Determine the (x, y) coordinate at the center of the cell enclosing the given text.  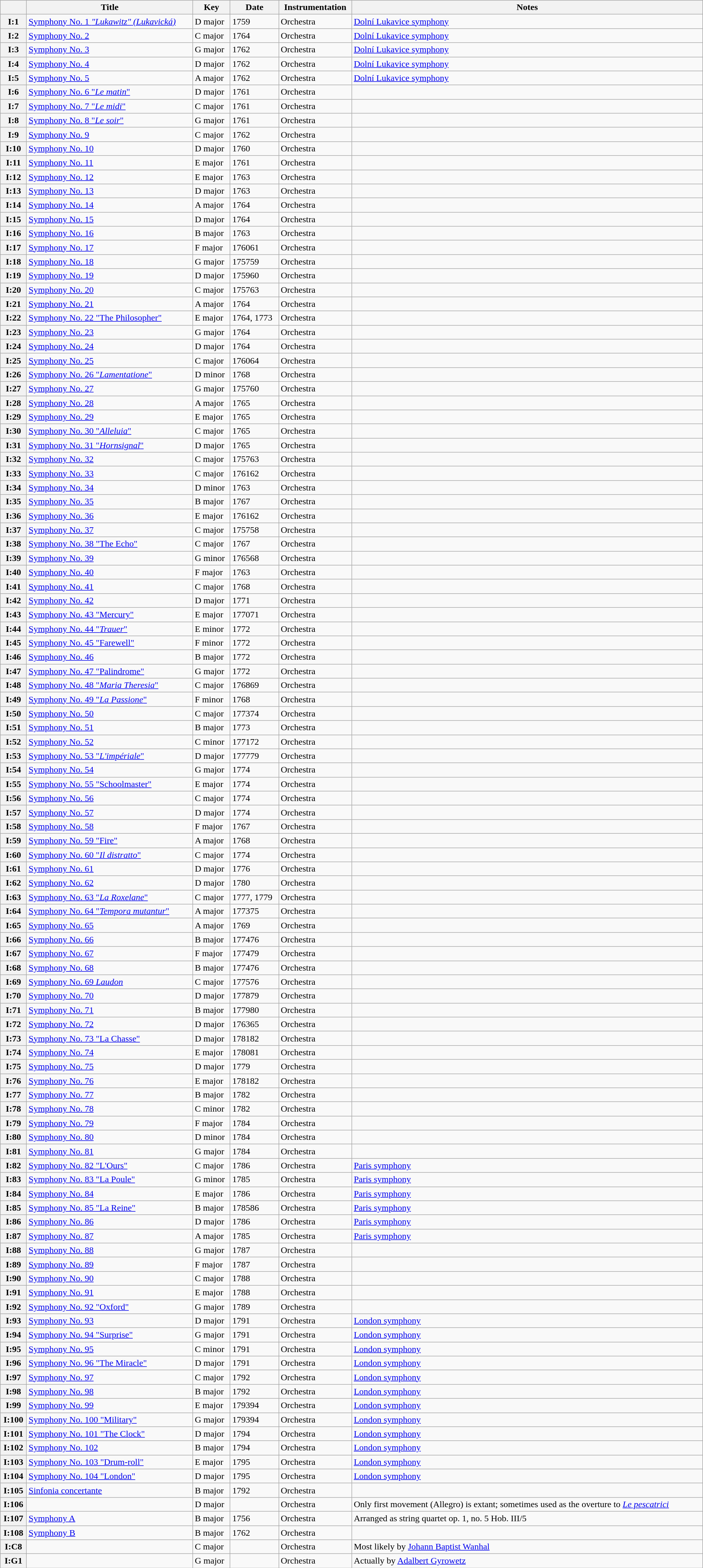
Symphony No. 78 (110, 1109)
I:10 (13, 148)
I:16 (13, 233)
I:21 (13, 304)
1756 (254, 1518)
I:80 (13, 1137)
Symphony No. 54 (110, 770)
Symphony No. 1 "Lukawitz" (Lukavická) (110, 22)
I:79 (13, 1123)
Symphony No. 76 (110, 1081)
Symphony No. 25 (110, 360)
I:93 (13, 1321)
Symphony No. 96 "The Miracle" (110, 1363)
I:51 (13, 728)
1769 (254, 925)
I:96 (13, 1363)
Symphony No. 49 "La Passione" (110, 699)
Symphony No. 64 "Tempora mutantur" (110, 911)
I:58 (13, 826)
1759 (254, 22)
Symphony No. 77 (110, 1095)
177479 (254, 954)
Symphony No. 86 (110, 1222)
Symphony No. 93 (110, 1321)
Symphony No. 4 (110, 64)
178586 (254, 1208)
Symphony No. 13 (110, 191)
Symphony No. 65 (110, 925)
I:50 (13, 714)
I:31 (13, 445)
Symphony No. 41 (110, 586)
I:27 (13, 388)
175760 (254, 388)
1779 (254, 1066)
I:82 (13, 1165)
177576 (254, 982)
I:63 (13, 897)
I:101 (13, 1434)
Date (254, 7)
I:46 (13, 657)
I:17 (13, 247)
Symphony No. 56 (110, 798)
Symphony No. 43 "Mercury" (110, 614)
1773 (254, 728)
I:61 (13, 869)
Symphony No. 28 (110, 403)
Symphony No. 36 (110, 516)
I:99 (13, 1405)
Symphony No. 85 "La Reine" (110, 1208)
Symphony No. 81 (110, 1151)
I:1 (13, 22)
I:65 (13, 925)
Symphony No. 80 (110, 1137)
I:56 (13, 798)
Symphony No. 94 "Surprise" (110, 1335)
Arranged as string quartet op. 1, no. 5 Hob. III/5 (527, 1518)
Symphony No. 19 (110, 276)
I:75 (13, 1066)
I:72 (13, 1024)
177779 (254, 756)
Symphony No. 16 (110, 233)
Symphony No. 8 "Le soir" (110, 120)
Symphony No. 60 "Il distratto" (110, 854)
I:41 (13, 586)
I:70 (13, 996)
1777, 1779 (254, 897)
I:68 (13, 968)
Symphony No. 9 (110, 134)
I:39 (13, 558)
Symphony No. 83 "La Poule" (110, 1180)
Symphony No. 68 (110, 968)
Symphony No. 17 (110, 247)
Symphony No. 75 (110, 1066)
I:25 (13, 360)
I:86 (13, 1222)
Symphony No. 18 (110, 262)
Symphony No. 53 "L'impériale" (110, 756)
I:49 (13, 699)
177071 (254, 614)
I:36 (13, 516)
Symphony No. 3 (110, 50)
Symphony No. 97 (110, 1377)
175759 (254, 262)
177374 (254, 714)
Symphony No. 95 (110, 1349)
176568 (254, 558)
Symphony No. 84 (110, 1194)
I:71 (13, 1010)
I:64 (13, 911)
I:45 (13, 643)
Symphony No. 42 (110, 600)
I:91 (13, 1292)
Symphony No. 31 "Hornsignal" (110, 445)
Symphony No. 59 "Fire" (110, 840)
I:66 (13, 939)
I:102 (13, 1448)
Symphony No. 22 "The Philosopher" (110, 318)
Symphony No. 92 "Oxford" (110, 1306)
I:92 (13, 1306)
I:74 (13, 1052)
Symphony No. 70 (110, 996)
Symphony No. 21 (110, 304)
Symphony No. 58 (110, 826)
Symphony A (110, 1518)
I:2 (13, 36)
177879 (254, 996)
I:26 (13, 374)
I:15 (13, 219)
I:14 (13, 205)
Symphony No. 57 (110, 812)
I:20 (13, 290)
I:108 (13, 1533)
I:7 (13, 106)
1789 (254, 1306)
I:83 (13, 1180)
Symphony No. 27 (110, 388)
I:106 (13, 1504)
I:100 (13, 1420)
Symphony No. 100 "Military" (110, 1420)
I:52 (13, 742)
I:32 (13, 459)
Symphony No. 61 (110, 869)
Symphony No. 47 "Palindrome" (110, 671)
Symphony B (110, 1533)
I:81 (13, 1151)
Symphony No. 99 (110, 1405)
Symphony No. 46 (110, 657)
Symphony No. 91 (110, 1292)
I:77 (13, 1095)
Symphony No. 30 "Alleluia" (110, 431)
I:78 (13, 1109)
I:34 (13, 488)
Symphony No. 62 (110, 883)
Most likely by Johann Baptist Wanhal (527, 1547)
I:85 (13, 1208)
Symphony No. 6 "Le matin" (110, 92)
I:11 (13, 163)
I:95 (13, 1349)
I:48 (13, 685)
175758 (254, 530)
Symphony No. 74 (110, 1052)
I:4 (13, 64)
Symphony No. 39 (110, 558)
Symphony No. 37 (110, 530)
Sinfonia concertante (110, 1490)
E minor (211, 629)
Symphony No. 79 (110, 1123)
176869 (254, 685)
I:18 (13, 262)
Symphony No. 67 (110, 954)
I:37 (13, 530)
I:103 (13, 1462)
I:35 (13, 502)
Symphony No. 26 "Lamentatione" (110, 374)
Symphony No. 14 (110, 205)
Symphony No. 72 (110, 1024)
I:53 (13, 756)
175960 (254, 276)
I:13 (13, 191)
Symphony No. 73 "La Chasse" (110, 1038)
Symphony No. 44 "Trauer" (110, 629)
I:G1 (13, 1561)
I:59 (13, 840)
I:6 (13, 92)
Symphony No. 89 (110, 1264)
I:42 (13, 600)
Symphony No. 12 (110, 177)
I:90 (13, 1278)
Symphony No. 51 (110, 728)
Symphony No. 87 (110, 1236)
I:98 (13, 1391)
Symphony No. 101 "The Clock" (110, 1434)
I:23 (13, 332)
I:40 (13, 572)
I:47 (13, 671)
Key (211, 7)
Symphony No. 104 "London" (110, 1476)
I:22 (13, 318)
Notes (527, 7)
Symphony No. 48 "Maria Theresia" (110, 685)
I:30 (13, 431)
Instrumentation (315, 7)
Symphony No. 52 (110, 742)
Symphony No. 20 (110, 290)
Title (110, 7)
I:44 (13, 629)
I:89 (13, 1264)
I:28 (13, 403)
Symphony No. 24 (110, 346)
Symphony No. 5 (110, 78)
I:19 (13, 276)
176061 (254, 247)
I:38 (13, 544)
Symphony No. 50 (110, 714)
I:60 (13, 854)
Symphony No. 82 "L'Ours" (110, 1165)
I:67 (13, 954)
177172 (254, 742)
Symphony No. 33 (110, 473)
178081 (254, 1052)
I:88 (13, 1250)
I:76 (13, 1081)
1764, 1773 (254, 318)
I:57 (13, 812)
1780 (254, 883)
I:69 (13, 982)
Symphony No. 10 (110, 148)
I:107 (13, 1518)
I:73 (13, 1038)
I:94 (13, 1335)
Symphony No. 7 "Le midi" (110, 106)
Symphony No. 71 (110, 1010)
Symphony No. 88 (110, 1250)
Symphony No. 66 (110, 939)
Symphony No. 23 (110, 332)
I:3 (13, 50)
1776 (254, 869)
I:29 (13, 417)
176365 (254, 1024)
I:33 (13, 473)
Symphony No. 40 (110, 572)
I:87 (13, 1236)
Symphony No. 2 (110, 36)
Symphony No. 11 (110, 163)
Symphony No. 29 (110, 417)
1771 (254, 600)
Symphony No. 90 (110, 1278)
I:55 (13, 784)
I:C8 (13, 1547)
Symphony No. 38 "The Echo" (110, 544)
Symphony No. 55 "Schoolmaster" (110, 784)
Symphony No. 32 (110, 459)
Symphony No. 63 "La Roxelane" (110, 897)
I:54 (13, 770)
I:97 (13, 1377)
Symphony No. 98 (110, 1391)
Only first movement (Allegro) is extant; sometimes used as the overture to Le pescatrici (527, 1504)
177375 (254, 911)
Symphony No. 103 "Drum-roll" (110, 1462)
I:62 (13, 883)
Symphony No. 35 (110, 502)
I:104 (13, 1476)
Symphony No. 45 "Farewell" (110, 643)
I:24 (13, 346)
I:9 (13, 134)
Symphony No. 102 (110, 1448)
I:8 (13, 120)
I:105 (13, 1490)
Symphony No. 15 (110, 219)
I:12 (13, 177)
Actually by Adalbert Gyrowetz (527, 1561)
I:84 (13, 1194)
Symphony No. 34 (110, 488)
I:5 (13, 78)
1760 (254, 148)
Symphony No. 69 Laudon (110, 982)
177980 (254, 1010)
I:43 (13, 614)
176064 (254, 360)
